Search for the cell housing the specified text and yield its [X, Y] center coordinate. 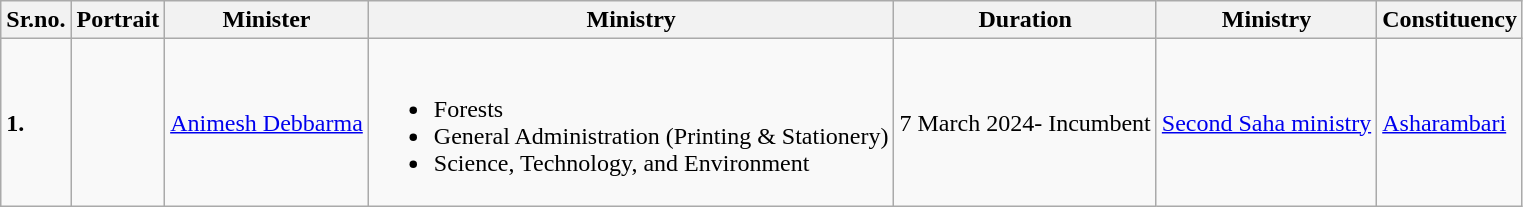
Constituency [1450, 20]
Portrait [118, 20]
Asharambari [1450, 122]
ForestsGeneral Administration (Printing & Stationery)Science, Technology, and Environment [631, 122]
Second Saha ministry [1266, 122]
Sr.no. [36, 20]
7 March 2024- Incumbent [1025, 122]
Animesh Debbarma [267, 122]
Minister [267, 20]
Duration [1025, 20]
1. [36, 122]
